Pinpoint the cell where the given text exists, returning its [X, Y] midpoint coordinate. 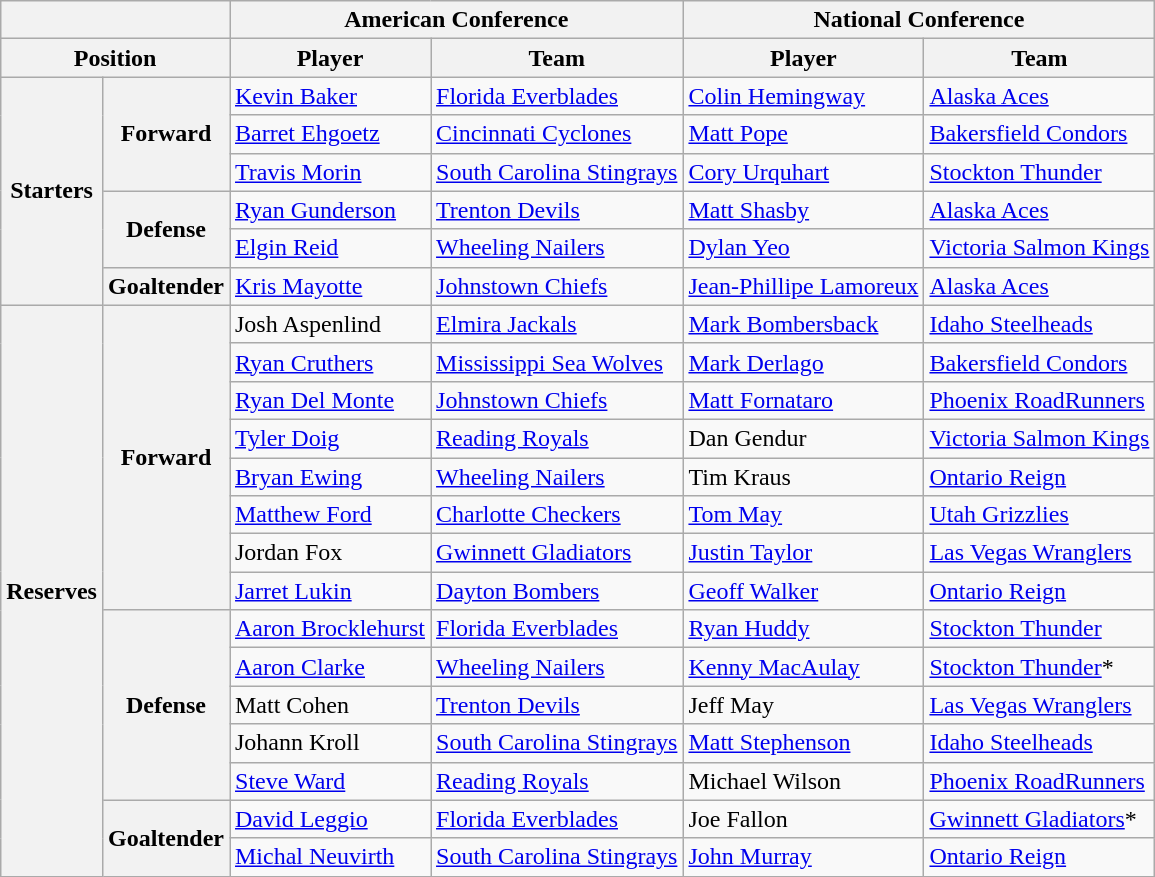
Mark Derlago [804, 362]
Elmira Jackals [557, 324]
Cincinnati Cyclones [557, 134]
Charlotte Checkers [557, 515]
Geoff Walker [804, 591]
Matthew Ford [330, 515]
American Conference [456, 20]
Matt Pope [804, 134]
Elgin Reid [330, 248]
Tim Kraus [804, 477]
Josh Aspenlind [330, 324]
Dan Gendur [804, 438]
Jarret Lukin [330, 591]
Kevin Baker [330, 96]
Utah Grizzlies [1040, 515]
Gwinnett Gladiators* [1040, 819]
Bryan Ewing [330, 477]
Michal Neuvirth [330, 857]
John Murray [804, 857]
Dayton Bombers [557, 591]
Michael Wilson [804, 781]
Mark Bombersback [804, 324]
Jeff May [804, 705]
Matt Stephenson [804, 743]
Joe Fallon [804, 819]
Reserves [52, 590]
Aaron Clarke [330, 667]
Barret Ehgoetz [330, 134]
Ryan Cruthers [330, 362]
Justin Taylor [804, 553]
Gwinnett Gladiators [557, 553]
Jean-Phillipe Lamoreux [804, 286]
Stockton Thunder* [1040, 667]
Ryan Del Monte [330, 400]
Aaron Brocklehurst [330, 629]
Tom May [804, 515]
Jordan Fox [330, 553]
Kris Mayotte [330, 286]
Matt Cohen [330, 705]
Kenny MacAulay [804, 667]
Mississippi Sea Wolves [557, 362]
Matt Shasby [804, 210]
Ryan Huddy [804, 629]
Cory Urquhart [804, 172]
David Leggio [330, 819]
Dylan Yeo [804, 248]
Travis Morin [330, 172]
Matt Fornataro [804, 400]
Steve Ward [330, 781]
Colin Hemingway [804, 96]
Position [116, 58]
Tyler Doig [330, 438]
Ryan Gunderson [330, 210]
Starters [52, 191]
National Conference [919, 20]
Johann Kroll [330, 743]
